Search for the cell housing the specified text and yield its (X, Y) center coordinate. 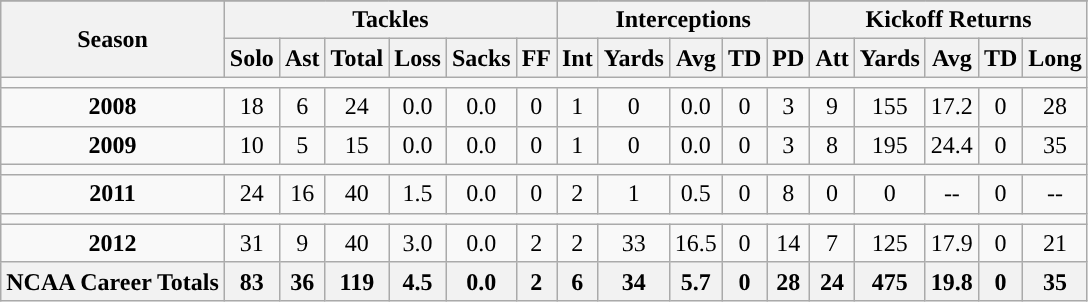
15 (357, 145)
16.5 (696, 243)
21 (1055, 243)
Long (1055, 58)
Season (113, 39)
33 (634, 243)
475 (890, 281)
3.0 (418, 243)
24.4 (952, 145)
Att (832, 58)
4.5 (418, 281)
5 (302, 145)
Interceptions (682, 20)
83 (252, 281)
2012 (113, 243)
19.8 (952, 281)
31 (252, 243)
125 (890, 243)
17.9 (952, 243)
10 (252, 145)
0.5 (696, 194)
Total (357, 58)
Int (577, 58)
Kickoff Returns (948, 20)
16 (302, 194)
1.5 (418, 194)
36 (302, 281)
14 (788, 243)
17.2 (952, 107)
2008 (113, 107)
2011 (113, 194)
7 (832, 243)
PD (788, 58)
Loss (418, 58)
119 (357, 281)
Ast (302, 58)
34 (634, 281)
Tackles (390, 20)
195 (890, 145)
Sacks (481, 58)
155 (890, 107)
Solo (252, 58)
FF (536, 58)
5.7 (696, 281)
2009 (113, 145)
18 (252, 107)
NCAA Career Totals (113, 281)
